From the cell containing the given text, extract its center point as [X, Y] coordinate. 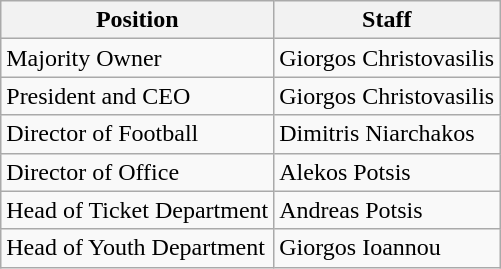
President and CEO [138, 96]
Andreas Potsis [387, 210]
Staff [387, 20]
Alekos Potsis [387, 172]
Dimitris Niarchakos [387, 134]
Giorgos Ioannou [387, 248]
Head of Youth Department [138, 248]
Majority Owner [138, 58]
Position [138, 20]
Head of Ticket Department [138, 210]
Director of Football [138, 134]
Director of Office [138, 172]
